Extract the (x, y) coordinate from the center of the cell holding the provided text.  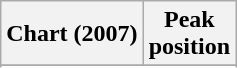
Chart (2007) (72, 34)
Peakposition (189, 34)
